Search for the cell housing the specified text and yield its (X, Y) center coordinate. 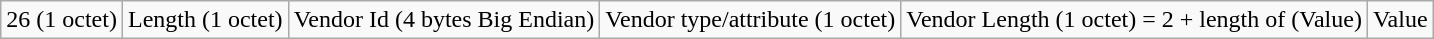
Vendor Id (4 bytes Big Endian) (444, 20)
Vendor type/attribute (1 octet) (750, 20)
Value (1400, 20)
Length (1 octet) (205, 20)
26 (1 octet) (62, 20)
Vendor Length (1 octet) = 2 + length of (Value) (1134, 20)
